From the cell containing the given text, extract its center point as (X, Y) coordinate. 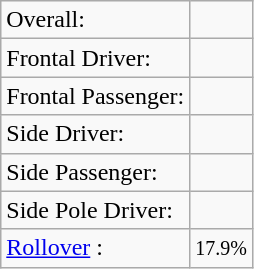
Side Driver: (96, 134)
Side Passenger: (96, 172)
Frontal Driver: (96, 58)
Overall: (96, 20)
17.9% (222, 248)
Frontal Passenger: (96, 96)
Side Pole Driver: (96, 210)
Rollover : (96, 248)
